Detect which cell encompasses the target text, then output its [x, y] center coordinate. 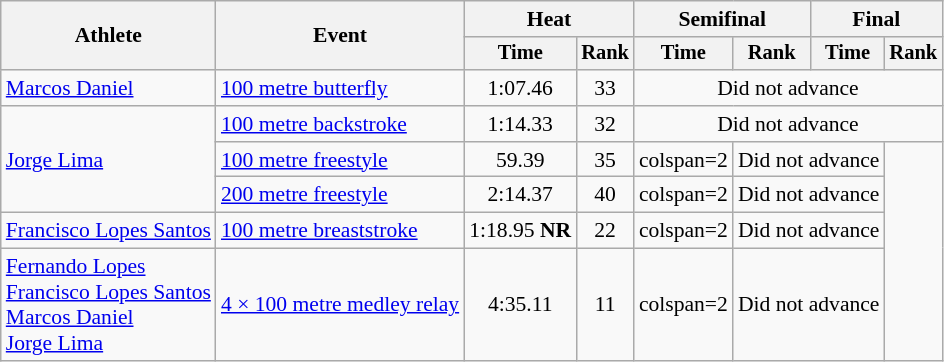
Event [340, 36]
Jorge Lima [108, 160]
Heat [549, 19]
Final [876, 19]
4:35.11 [520, 305]
32 [605, 124]
100 metre butterfly [340, 88]
Semifinal [722, 19]
Athlete [108, 36]
200 metre freestyle [340, 195]
Marcos Daniel [108, 88]
Fernando LopesFrancisco Lopes SantosMarcos DanielJorge Lima [108, 305]
100 metre freestyle [340, 160]
100 metre backstroke [340, 124]
22 [605, 231]
100 metre breaststroke [340, 231]
1:18.95 NR [520, 231]
Francisco Lopes Santos [108, 231]
1:14.33 [520, 124]
1:07.46 [520, 88]
2:14.37 [520, 195]
59.39 [520, 160]
33 [605, 88]
11 [605, 305]
40 [605, 195]
4 × 100 metre medley relay [340, 305]
35 [605, 160]
